Search for the cell housing the specified text and yield its (x, y) center coordinate. 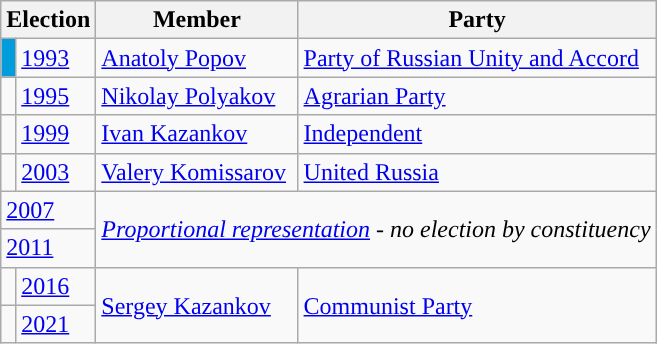
Agrarian Party (477, 96)
United Russia (477, 172)
Anatoly Popov (197, 58)
Party of Russian Unity and Accord (477, 58)
2003 (56, 172)
Election (48, 20)
2007 (48, 210)
2016 (56, 286)
Nikolay Polyakov (197, 96)
1995 (56, 96)
Valery Komissarov (197, 172)
Party (477, 20)
2021 (56, 324)
Member (197, 20)
Proportional representation - no election by constituency (376, 229)
1993 (56, 58)
1999 (56, 134)
Independent (477, 134)
2011 (48, 248)
Sergey Kazankov (197, 305)
Ivan Kazankov (197, 134)
Communist Party (477, 305)
